For the text-containing cell, return its midpoint in [X, Y] coordinate format. 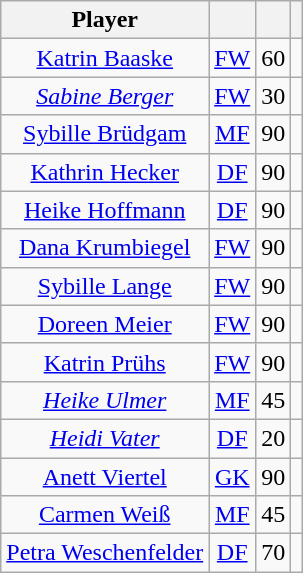
Petra Weschenfelder [105, 553]
20 [274, 438]
GK [232, 477]
Dana Krumbiegel [105, 248]
Katrin Baaske [105, 58]
Anett Viertel [105, 477]
Heike Hoffmann [105, 210]
Heike Ulmer [105, 400]
Kathrin Hecker [105, 172]
30 [274, 96]
Sybille Brüdgam [105, 134]
Doreen Meier [105, 324]
Carmen Weiß [105, 515]
Sabine Berger [105, 96]
70 [274, 553]
Player [105, 20]
Katrin Prühs [105, 362]
Sybille Lange [105, 286]
60 [274, 58]
Heidi Vater [105, 438]
